Return [X, Y] of the center of cell containing provided text 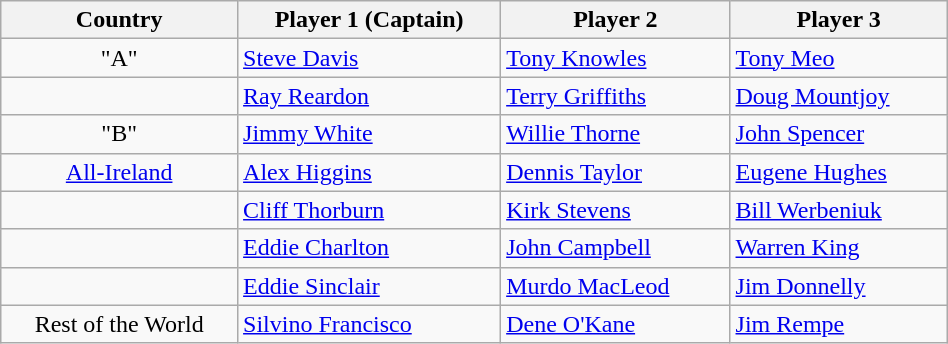
Bill Werbeniuk [838, 210]
Murdo MacLeod [616, 286]
Warren King [838, 248]
Steve Davis [370, 58]
Ray Reardon [370, 96]
Rest of the World [120, 324]
Jimmy White [370, 134]
"B" [120, 134]
Eddie Sinclair [370, 286]
Silvino Francisco [370, 324]
Country [120, 20]
Eugene Hughes [838, 172]
Cliff Thorburn [370, 210]
Terry Griffiths [616, 96]
All-Ireland [120, 172]
Player 2 [616, 20]
Kirk Stevens [616, 210]
Eddie Charlton [370, 248]
John Campbell [616, 248]
"A" [120, 58]
Jim Donnelly [838, 286]
Tony Knowles [616, 58]
Doug Mountjoy [838, 96]
Jim Rempe [838, 324]
Player 3 [838, 20]
Alex Higgins [370, 172]
Willie Thorne [616, 134]
John Spencer [838, 134]
Tony Meo [838, 58]
Dene O'Kane [616, 324]
Dennis Taylor [616, 172]
Player 1 (Captain) [370, 20]
